Return the (x, y) coordinate for the center point of the cell that contains the specified text.  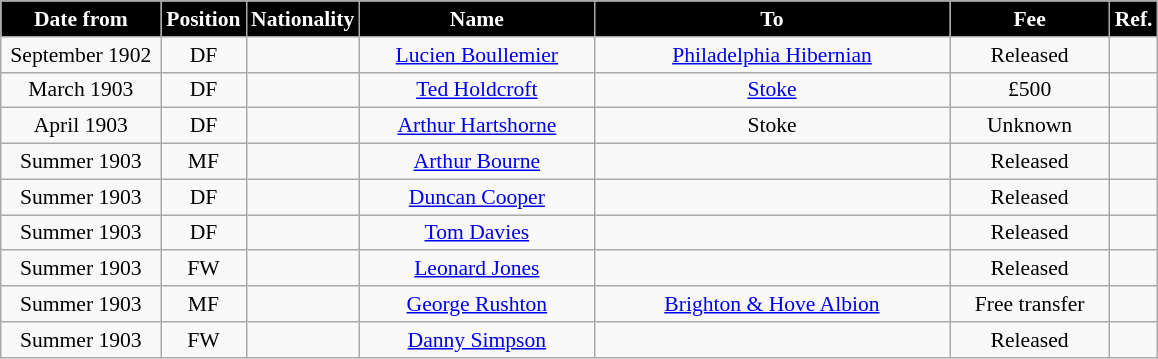
Ted Holdcroft (476, 90)
Unknown (1030, 126)
Arthur Hartshorne (476, 126)
Tom Davies (476, 233)
£500 (1030, 90)
Lucien Boullemier (476, 55)
Leonard Jones (476, 269)
Name (476, 19)
Date from (81, 19)
April 1903 (81, 126)
Position (204, 19)
March 1903 (81, 90)
Danny Simpson (476, 340)
Ref. (1134, 19)
September 1902 (81, 55)
George Rushton (476, 304)
Fee (1030, 19)
Free transfer (1030, 304)
To (772, 19)
Nationality (302, 19)
Brighton & Hove Albion (772, 304)
Arthur Bourne (476, 162)
Philadelphia Hibernian (772, 55)
Duncan Cooper (476, 197)
